Locate the cell with the specified text and output its (X, Y) center coordinate. 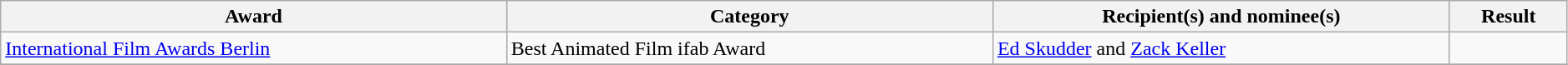
Best Animated Film ifab Award (749, 48)
Recipient(s) and nominee(s) (1221, 17)
Result (1509, 17)
Category (749, 17)
Ed Skudder and Zack Keller (1221, 48)
Award (254, 17)
International Film Awards Berlin (254, 48)
